Identify which cell holds the provided text, then report its [X, Y] central coordinate. 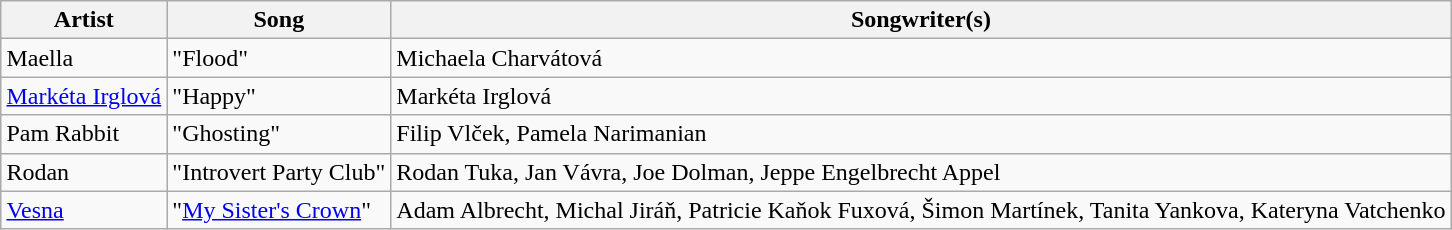
"Ghosting" [279, 134]
Artist [84, 20]
"Flood" [279, 58]
Songwriter(s) [921, 20]
Vesna [84, 210]
Michaela Charvátová [921, 58]
"Happy" [279, 96]
Maella [84, 58]
Rodan Tuka, Jan Vávra, Joe Dolman, Jeppe Engelbrecht Appel [921, 172]
Adam Albrecht, Michal Jiráň, Patricie Kaňok Fuxová, Šimon Martínek, Tanita Yankova, Kateryna Vatchenko [921, 210]
Pam Rabbit [84, 134]
"Introvert Party Club" [279, 172]
"My Sister's Crown" [279, 210]
Rodan [84, 172]
Song [279, 20]
Filip Vlček, Pamela Narimanian [921, 134]
